Detect which cell encompasses the target text, then output its (x, y) center coordinate. 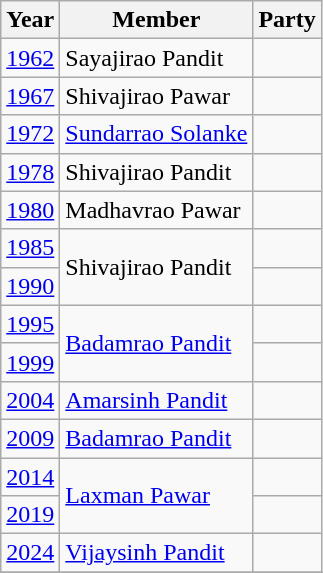
1990 (30, 286)
Party (287, 20)
Shivajirao Pawar (156, 96)
1999 (30, 362)
1978 (30, 172)
Vijaysinh Pandit (156, 553)
1972 (30, 134)
Member (156, 20)
1962 (30, 58)
2019 (30, 515)
2014 (30, 477)
Amarsinh Pandit (156, 400)
Madhavrao Pawar (156, 210)
Year (30, 20)
1985 (30, 248)
1980 (30, 210)
2004 (30, 400)
1967 (30, 96)
Laxman Pawar (156, 496)
Sundarrao Solanke (156, 134)
2009 (30, 438)
Sayajirao Pandit (156, 58)
2024 (30, 553)
1995 (30, 324)
